Identify which cell holds the provided text, then report its [X, Y] central coordinate. 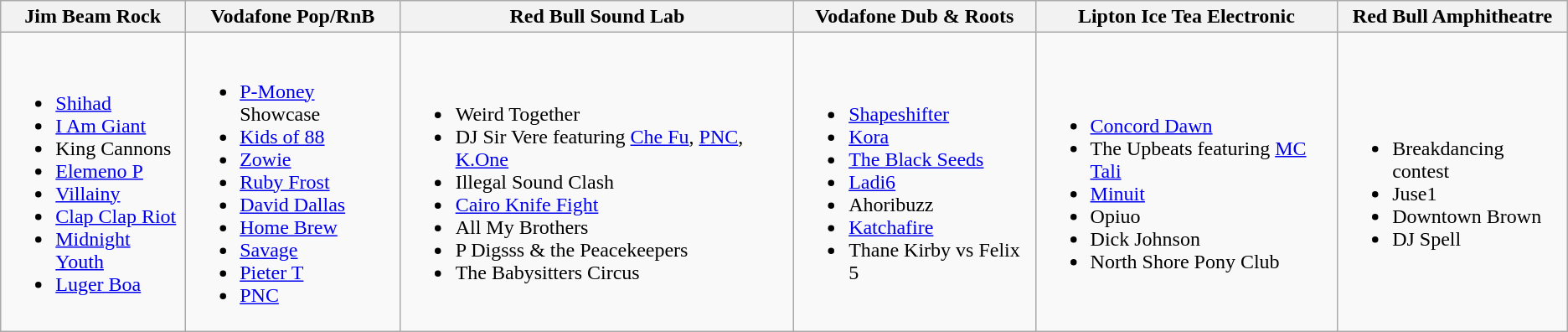
Vodafone Pop/RnB [293, 17]
ShihadI Am GiantKing CannonsElemeno PVillainyClap Clap RiotMidnight YouthLuger Boa [93, 182]
ShapeshifterKoraThe Black SeedsLadi6AhoribuzzKatchafireThane Kirby vs Felix 5 [915, 182]
Jim Beam Rock [93, 17]
Red Bull Amphitheatre [1452, 17]
P-Money ShowcaseKids of 88ZowieRuby FrostDavid DallasHome BrewSavagePieter TPNC [293, 182]
Concord DawnThe Upbeats featuring MC TaliMinuitOpiuoDick JohnsonNorth Shore Pony Club [1186, 182]
Vodafone Dub & Roots [915, 17]
Lipton Ice Tea Electronic [1186, 17]
Breakdancing contestJuse1Downtown BrownDJ Spell [1452, 182]
Red Bull Sound Lab [596, 17]
